Output the (X, Y) coordinate of the center of the cell containing the given text.  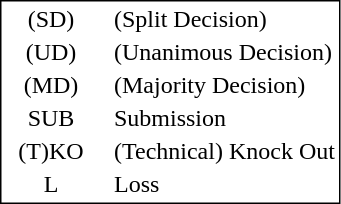
(UD) (50, 53)
SUB (50, 119)
Submission (224, 119)
(T)KO (50, 151)
(MD) (50, 85)
(Unanimous Decision) (224, 53)
L (50, 185)
Loss (224, 185)
(Technical) Knock Out (224, 151)
(Split Decision) (224, 19)
(SD) (50, 19)
(Majority Decision) (224, 85)
